Locate the cell with the specified text and output its [x, y] center coordinate. 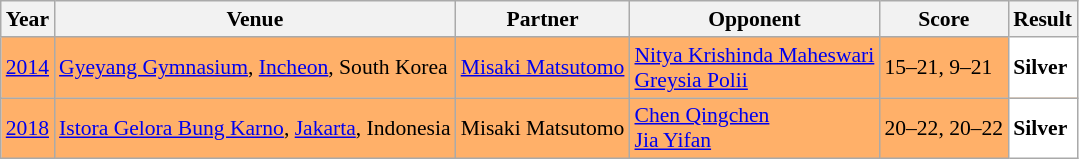
Chen Qingchen Jia Yifan [754, 128]
15–21, 9–21 [944, 68]
Score [944, 19]
20–22, 20–22 [944, 128]
Opponent [754, 19]
Year [28, 19]
Venue [255, 19]
Istora Gelora Bung Karno, Jakarta, Indonesia [255, 128]
Nitya Krishinda Maheswari Greysia Polii [754, 68]
Partner [543, 19]
2018 [28, 128]
Result [1042, 19]
2014 [28, 68]
Gyeyang Gymnasium, Incheon, South Korea [255, 68]
